Return [x, y] of the center of cell containing provided text 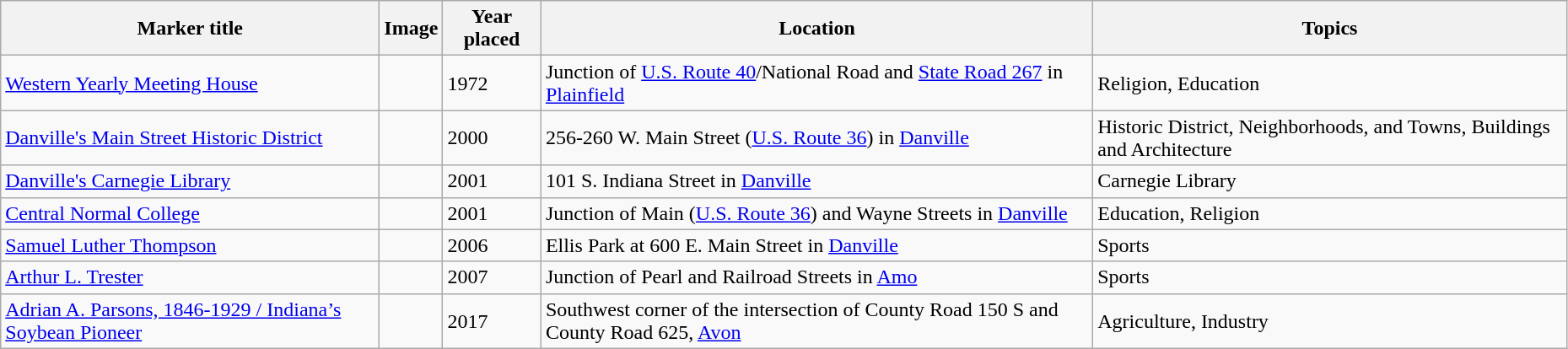
2000 [492, 138]
Junction of Pearl and Railroad Streets in Amo [816, 277]
Danville's Main Street Historic District [191, 138]
Central Normal College [191, 213]
Marker title [191, 29]
Year placed [492, 29]
1972 [492, 83]
Historic District, Neighborhoods, and Towns, Buildings and Architecture [1330, 138]
Arthur L. Trester [191, 277]
Image [412, 29]
Carnegie Library [1330, 181]
Education, Religion [1330, 213]
Junction of Main (U.S. Route 36) and Wayne Streets in Danville [816, 213]
Danville's Carnegie Library [191, 181]
Junction of U.S. Route 40/National Road and State Road 267 in Plainfield [816, 83]
101 S. Indiana Street in Danville [816, 181]
Location [816, 29]
Western Yearly Meeting House [191, 83]
2017 [492, 320]
2007 [492, 277]
256-260 W. Main Street (U.S. Route 36) in Danville [816, 138]
Ellis Park at 600 E. Main Street in Danville [816, 245]
Southwest corner of the intersection of County Road 150 S and County Road 625, Avon [816, 320]
Adrian A. Parsons, 1846-1929 / Indiana’s Soybean Pioneer [191, 320]
2006 [492, 245]
Religion, Education [1330, 83]
Topics [1330, 29]
Agriculture, Industry [1330, 320]
Samuel Luther Thompson [191, 245]
